Return the (x, y) coordinate for the center point of the cell that contains the specified text.  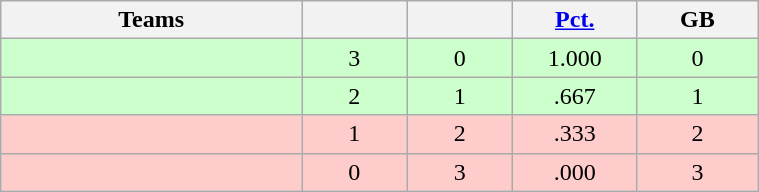
GB (697, 20)
.667 (574, 96)
1.000 (574, 58)
Teams (152, 20)
.333 (574, 134)
.000 (574, 172)
Pct. (574, 20)
